Find where the given text appears and provide that cell's center as [x, y] coordinate. 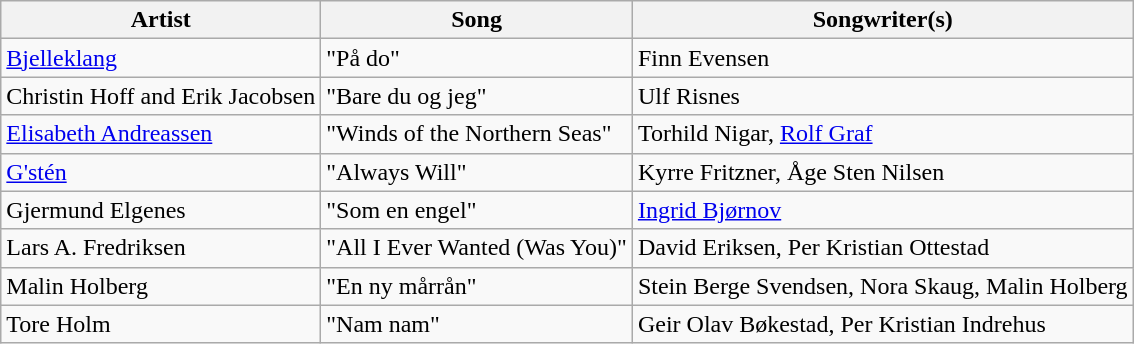
Finn Evensen [882, 58]
"Som en engel" [477, 210]
Songwriter(s) [882, 20]
Torhild Nigar, Rolf Graf [882, 134]
Song [477, 20]
Ulf Risnes [882, 96]
Stein Berge Svendsen, Nora Skaug, Malin Holberg [882, 286]
"All I Ever Wanted (Was You)" [477, 248]
"Nam nam" [477, 324]
Ingrid Bjørnov [882, 210]
"Winds of the Northern Seas" [477, 134]
Bjelleklang [161, 58]
Christin Hoff and Erik Jacobsen [161, 96]
Geir Olav Bøkestad, Per Kristian Indrehus [882, 324]
David Eriksen, Per Kristian Ottestad [882, 248]
Lars A. Fredriksen [161, 248]
"En ny mårrån" [477, 286]
"På do" [477, 58]
Artist [161, 20]
"Bare du og jeg" [477, 96]
"Always Will" [477, 172]
Elisabeth Andreassen [161, 134]
Tore Holm [161, 324]
Malin Holberg [161, 286]
Gjermund Elgenes [161, 210]
G'stén [161, 172]
Kyrre Fritzner, Åge Sten Nilsen [882, 172]
